Search for the cell housing the specified text and yield its [x, y] center coordinate. 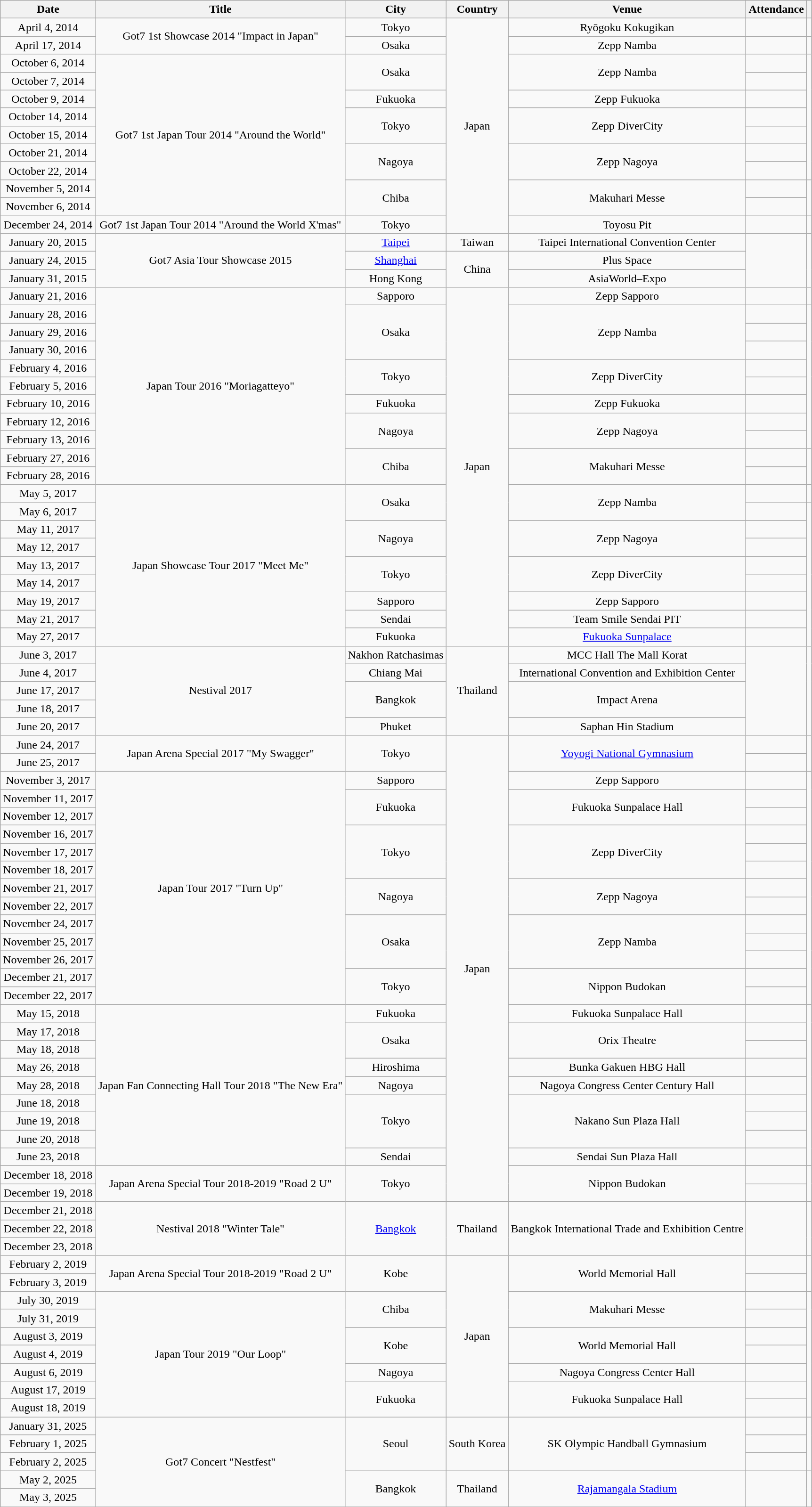
Sendai Sun Plaza Hall [627, 1157]
January 29, 2016 [48, 332]
Nestival 2017 [220, 691]
Title [220, 9]
Taipei [396, 243]
Attendance [776, 9]
November 21, 2017 [48, 888]
Taiwan [477, 243]
May 28, 2018 [48, 1085]
December 18, 2018 [48, 1175]
October 9, 2014 [48, 99]
June 24, 2017 [48, 744]
May 2, 2025 [48, 1480]
January 20, 2015 [48, 243]
May 14, 2017 [48, 583]
August 17, 2019 [48, 1390]
Got7 1st Showcase 2014 "Impact in Japan" [220, 36]
November 18, 2017 [48, 870]
October 6, 2014 [48, 63]
Japan Fan Connecting Hall Tour 2018 "The New Era" [220, 1085]
Yoyogi National Gymnasium [627, 753]
Ryōgoku Kokugikan [627, 27]
October 14, 2014 [48, 117]
January 31, 2025 [48, 1426]
October 15, 2014 [48, 135]
October 7, 2014 [48, 81]
July 31, 2019 [48, 1318]
June 23, 2018 [48, 1157]
May 11, 2017 [48, 529]
May 13, 2017 [48, 565]
Rajamangala Stadium [627, 1489]
June 20, 2018 [48, 1139]
November 5, 2014 [48, 188]
May 3, 2025 [48, 1498]
May 12, 2017 [48, 547]
October 22, 2014 [48, 171]
Japan Tour 2019 "Our Loop" [220, 1354]
Hong Kong [396, 278]
April 4, 2014 [48, 27]
Orix Theatre [627, 1040]
Got7 1st Japan Tour 2014 "Around the World X'mas" [220, 225]
May 5, 2017 [48, 493]
February 13, 2016 [48, 440]
February 4, 2016 [48, 368]
January 24, 2015 [48, 261]
December 23, 2018 [48, 1246]
May 6, 2017 [48, 511]
November 11, 2017 [48, 798]
Shanghai [396, 261]
Nestival 2018 "Winter Tale" [220, 1229]
June 20, 2017 [48, 726]
Seoul [396, 1444]
January 30, 2016 [48, 350]
Country [477, 9]
June 17, 2017 [48, 691]
June 19, 2018 [48, 1121]
Impact Arena [627, 700]
December 24, 2014 [48, 225]
International Convention and Exhibition Center [627, 673]
Japan Showcase Tour 2017 "Meet Me" [220, 565]
January 28, 2016 [48, 314]
Chiang Mai [396, 673]
May 15, 2018 [48, 1013]
June 18, 2017 [48, 709]
May 26, 2018 [48, 1067]
November 24, 2017 [48, 924]
August 6, 2019 [48, 1372]
AsiaWorld–Expo [627, 278]
February 28, 2016 [48, 475]
Saphan Hin Stadium [627, 726]
February 5, 2016 [48, 386]
Venue [627, 9]
Toyosu Pit [627, 225]
Got7 Asia Tour Showcase 2015 [220, 261]
Phuket [396, 726]
December 22, 2017 [48, 995]
South Korea [477, 1444]
Japan Tour 2017 "Turn Up" [220, 888]
Taipei International Convention Center [627, 243]
December 22, 2018 [48, 1229]
November 12, 2017 [48, 816]
February 2, 2025 [48, 1462]
July 30, 2019 [48, 1300]
Bangkok International Trade and Exhibition Centre [627, 1229]
June 3, 2017 [48, 655]
December 19, 2018 [48, 1193]
May 27, 2017 [48, 637]
June 18, 2018 [48, 1103]
June 25, 2017 [48, 762]
December 21, 2017 [48, 978]
November 25, 2017 [48, 942]
Plus Space [627, 261]
November 26, 2017 [48, 960]
November 22, 2017 [48, 906]
January 21, 2016 [48, 296]
Team Smile Sendai PIT [627, 619]
February 27, 2016 [48, 457]
Japan Tour 2016 "Moriagatteyo" [220, 386]
Got7 Concert "Nestfest" [220, 1462]
August 3, 2019 [48, 1336]
August 4, 2019 [48, 1354]
April 17, 2014 [48, 45]
June 4, 2017 [48, 673]
November 3, 2017 [48, 780]
Nagoya Congress Center Century Hall [627, 1085]
Hiroshima [396, 1067]
City [396, 9]
China [477, 269]
November 17, 2017 [48, 852]
Fukuoka Sunpalace [627, 637]
May 17, 2018 [48, 1031]
May 21, 2017 [48, 619]
February 2, 2019 [48, 1264]
February 1, 2025 [48, 1444]
May 19, 2017 [48, 601]
February 10, 2016 [48, 404]
MCC Hall The Mall Korat [627, 655]
November 16, 2017 [48, 834]
Nakhon Ratchasimas [396, 655]
August 18, 2019 [48, 1408]
November 6, 2014 [48, 206]
February 12, 2016 [48, 422]
Nakano Sun Plaza Hall [627, 1121]
December 21, 2018 [48, 1211]
Bunka Gakuen HBG Hall [627, 1067]
May 18, 2018 [48, 1049]
Nagoya Congress Center Hall [627, 1372]
October 21, 2014 [48, 153]
Japan Arena Special 2017 "My Swagger" [220, 753]
February 3, 2019 [48, 1282]
SK Olympic Handball Gymnasium [627, 1444]
Got7 1st Japan Tour 2014 "Around the World" [220, 135]
Date [48, 9]
January 31, 2015 [48, 278]
